Extract the (X, Y) coordinate from the center of the cell holding the provided text.  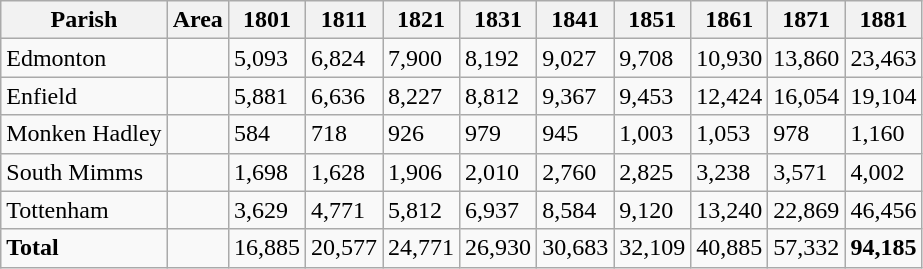
1,053 (730, 134)
8,192 (498, 58)
40,885 (730, 248)
Enfield (84, 96)
10,930 (730, 58)
12,424 (730, 96)
23,463 (884, 58)
24,771 (420, 248)
5,812 (420, 210)
9,708 (652, 58)
32,109 (652, 248)
9,027 (576, 58)
1,003 (652, 134)
South Mimms (84, 172)
Total (84, 248)
4,002 (884, 172)
978 (806, 134)
945 (576, 134)
8,584 (576, 210)
22,869 (806, 210)
6,824 (344, 58)
3,571 (806, 172)
584 (266, 134)
5,881 (266, 96)
Edmonton (84, 58)
9,120 (652, 210)
46,456 (884, 210)
8,812 (498, 96)
1811 (344, 20)
1851 (652, 20)
2,010 (498, 172)
3,238 (730, 172)
3,629 (266, 210)
30,683 (576, 248)
1,906 (420, 172)
9,367 (576, 96)
13,860 (806, 58)
16,885 (266, 248)
9,453 (652, 96)
1,698 (266, 172)
20,577 (344, 248)
1871 (806, 20)
19,104 (884, 96)
2,760 (576, 172)
1831 (498, 20)
Tottenham (84, 210)
1,160 (884, 134)
926 (420, 134)
57,332 (806, 248)
1821 (420, 20)
Area (198, 20)
1,628 (344, 172)
1861 (730, 20)
979 (498, 134)
6,937 (498, 210)
718 (344, 134)
6,636 (344, 96)
4,771 (344, 210)
26,930 (498, 248)
8,227 (420, 96)
7,900 (420, 58)
Parish (84, 20)
Monken Hadley (84, 134)
2,825 (652, 172)
5,093 (266, 58)
16,054 (806, 96)
1801 (266, 20)
13,240 (730, 210)
1841 (576, 20)
1881 (884, 20)
94,185 (884, 248)
